Detect which cell encompasses the target text, then output its [X, Y] center coordinate. 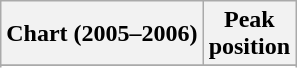
Peakposition [249, 34]
Chart (2005–2006) [102, 34]
